Detect which cell encompasses the target text, then output its (x, y) center coordinate. 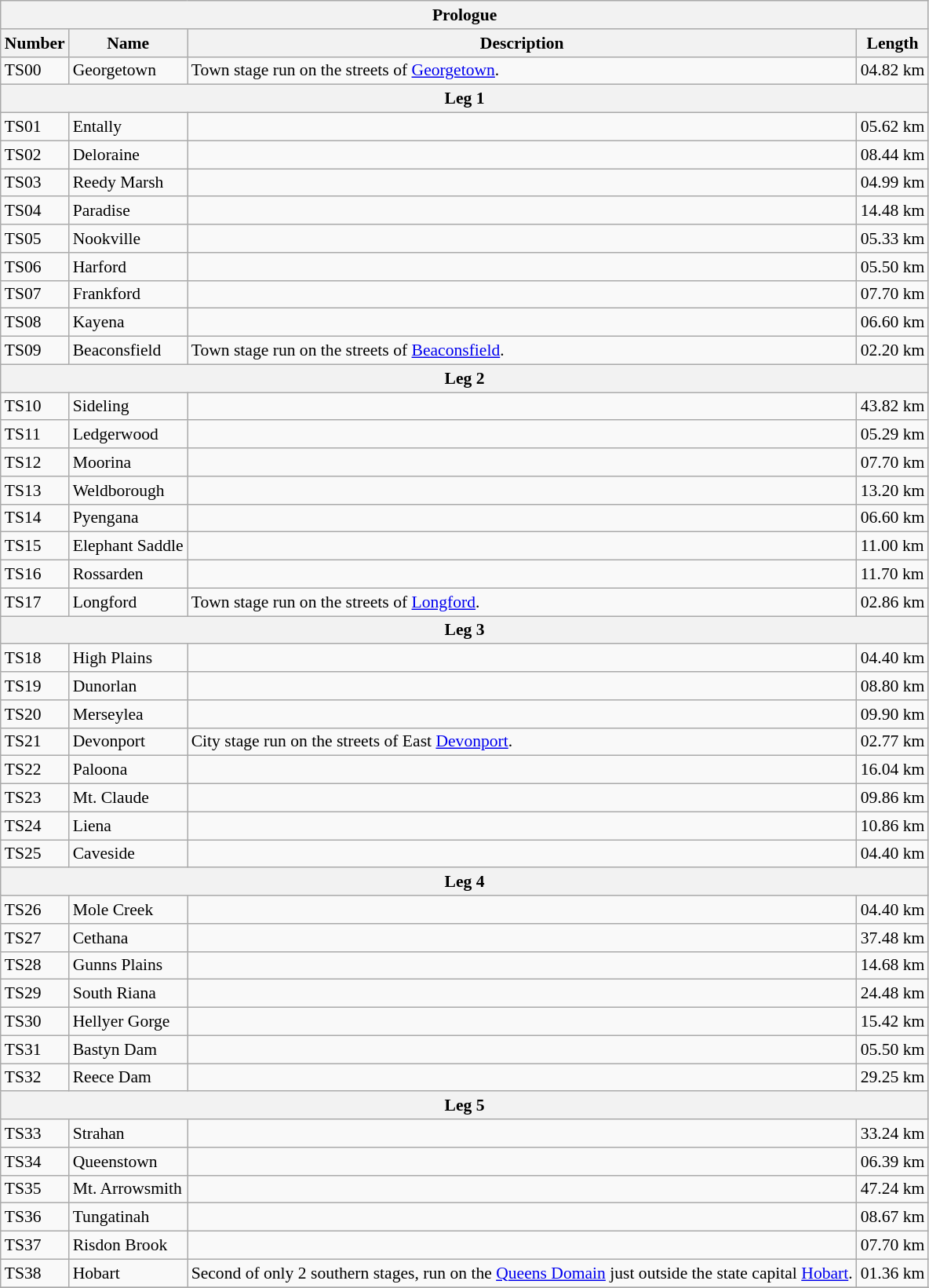
TS18 (35, 659)
Deloraine (129, 155)
Hobart (129, 1273)
Harford (129, 267)
Weldborough (129, 491)
14.48 km (893, 211)
09.86 km (893, 798)
08.80 km (893, 686)
TS25 (35, 854)
Reedy Marsh (129, 183)
02.77 km (893, 742)
05.62 km (893, 127)
TS21 (35, 742)
TS09 (35, 351)
10.86 km (893, 826)
Risdon Brook (129, 1246)
Leg 2 (464, 378)
TS36 (35, 1217)
24.48 km (893, 994)
Bastyn Dam (129, 1049)
TS10 (35, 407)
Rossarden (129, 575)
Georgetown (129, 71)
TS16 (35, 575)
Caveside (129, 854)
14.68 km (893, 965)
TS01 (35, 127)
Second of only 2 southern stages, run on the Queens Domain just outside the state capital Hobart. (523, 1273)
Entally (129, 127)
Frankford (129, 294)
TS19 (35, 686)
TS27 (35, 938)
Mole Creek (129, 910)
TS17 (35, 602)
TS12 (35, 462)
TS35 (35, 1189)
01.36 km (893, 1273)
05.29 km (893, 435)
Hellyer Gorge (129, 1022)
TS05 (35, 239)
15.42 km (893, 1022)
02.86 km (893, 602)
TS32 (35, 1078)
Number (35, 43)
33.24 km (893, 1133)
TS11 (35, 435)
TS04 (35, 211)
Merseylea (129, 714)
TS00 (35, 71)
16.04 km (893, 770)
Liena (129, 826)
Beaconsfield (129, 351)
Ledgerwood (129, 435)
09.90 km (893, 714)
Cethana (129, 938)
08.44 km (893, 155)
Length (893, 43)
Mt. Arrowsmith (129, 1189)
TS08 (35, 323)
11.00 km (893, 546)
Town stage run on the streets of Beaconsfield. (523, 351)
43.82 km (893, 407)
04.99 km (893, 183)
Nookville (129, 239)
TS24 (35, 826)
05.33 km (893, 239)
High Plains (129, 659)
TS13 (35, 491)
TS29 (35, 994)
TS07 (35, 294)
06.39 km (893, 1162)
Kayena (129, 323)
Gunns Plains (129, 965)
Mt. Claude (129, 798)
TS20 (35, 714)
TS23 (35, 798)
TS30 (35, 1022)
TS03 (35, 183)
04.82 km (893, 71)
Tungatinah (129, 1217)
08.67 km (893, 1217)
Paradise (129, 211)
TS28 (35, 965)
TS38 (35, 1273)
Town stage run on the streets of Georgetown. (523, 71)
Leg 4 (464, 882)
Paloona (129, 770)
TS34 (35, 1162)
Description (523, 43)
Town stage run on the streets of Longford. (523, 602)
11.70 km (893, 575)
37.48 km (893, 938)
City stage run on the streets of East Devonport. (523, 742)
TS26 (35, 910)
Prologue (464, 15)
Leg 5 (464, 1106)
TS31 (35, 1049)
TS06 (35, 267)
Sideling (129, 407)
TS15 (35, 546)
Leg 3 (464, 630)
TS22 (35, 770)
TS33 (35, 1133)
Strahan (129, 1133)
Moorina (129, 462)
02.20 km (893, 351)
Leg 1 (464, 99)
TS14 (35, 518)
13.20 km (893, 491)
29.25 km (893, 1078)
Queenstown (129, 1162)
Longford (129, 602)
Reece Dam (129, 1078)
TS37 (35, 1246)
TS02 (35, 155)
Elephant Saddle (129, 546)
Pyengana (129, 518)
Dunorlan (129, 686)
South Riana (129, 994)
Devonport (129, 742)
47.24 km (893, 1189)
Name (129, 43)
